Provide the (x, y) coordinate of the cell's center where the given text is located.  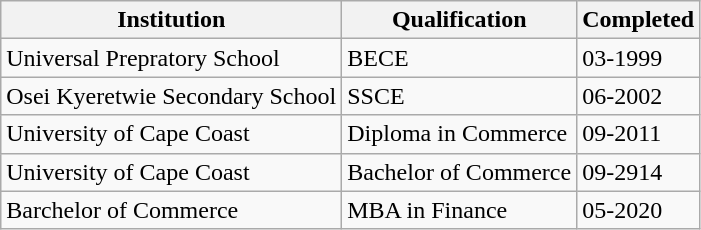
Barchelor of Commerce (172, 210)
09-2914 (638, 172)
MBA in Finance (460, 210)
Diploma in Commerce (460, 134)
06-2002 (638, 96)
05-2020 (638, 210)
Universal Prepratory School (172, 58)
Qualification (460, 20)
SSCE (460, 96)
09-2011 (638, 134)
Completed (638, 20)
BECE (460, 58)
Osei Kyeretwie Secondary School (172, 96)
03-1999 (638, 58)
Bachelor of Commerce (460, 172)
Institution (172, 20)
